Search for the cell housing the specified text and yield its (X, Y) center coordinate. 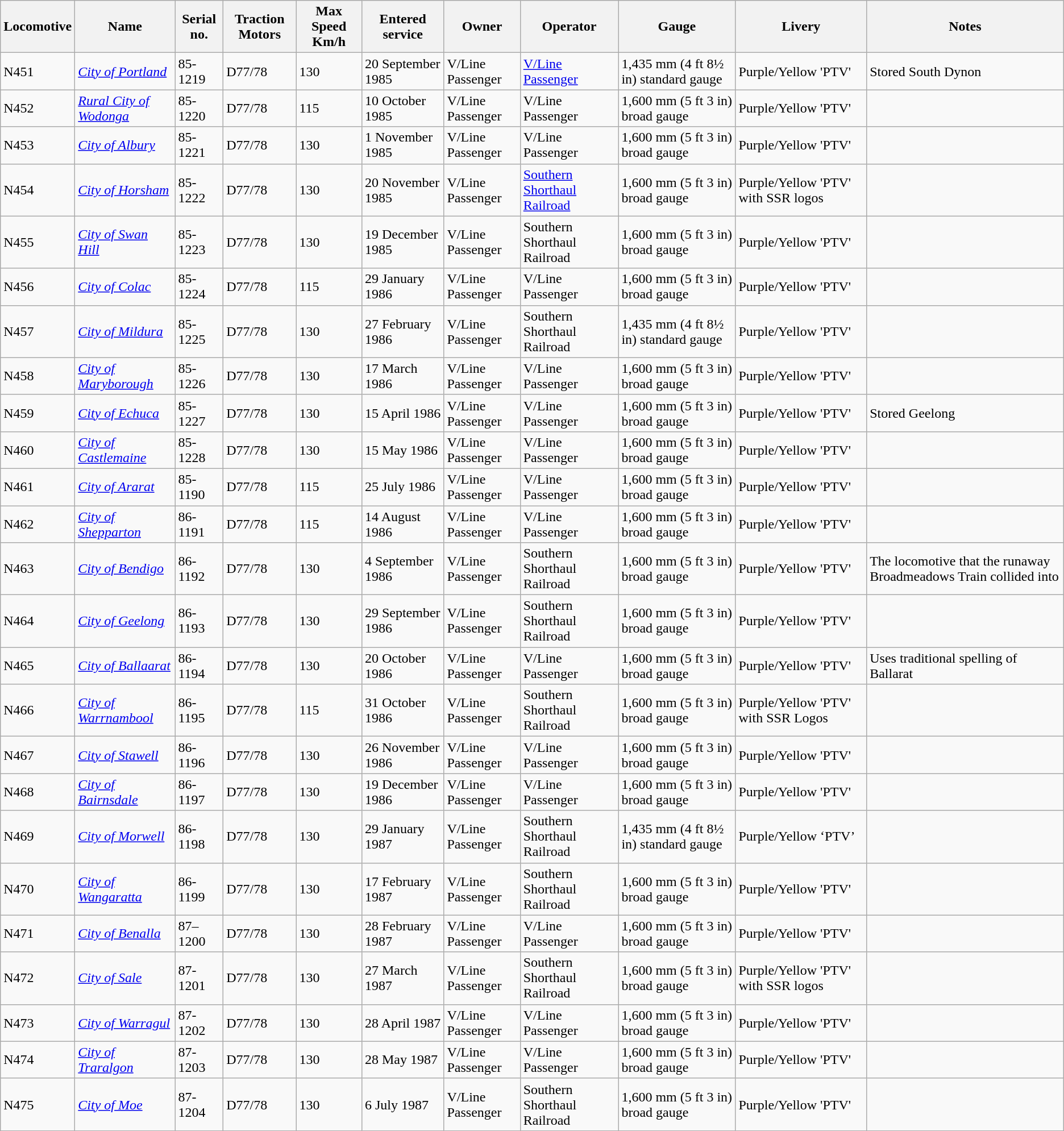
City of Castlemaine (125, 450)
86-1191 (199, 524)
Rural City of Wodonga (125, 108)
City of Bendigo (125, 569)
1 November 1985 (402, 145)
17 February 1987 (402, 889)
15 April 1986 (402, 413)
17 March 1986 (402, 376)
27 February 1986 (402, 331)
Entered service (402, 27)
10 October 1985 (402, 108)
6 July 1987 (402, 1104)
N453 (38, 145)
Max Speed Km/h (329, 27)
City of Geelong (125, 621)
20 September 1985 (402, 72)
City of Wangaratta (125, 889)
85-1190 (199, 487)
N469 (38, 837)
N472 (38, 978)
N464 (38, 621)
29 September 1986 (402, 621)
N455 (38, 242)
Name (125, 27)
85-1228 (199, 450)
Gauge (677, 27)
Serial no. (199, 27)
City of Stawell (125, 755)
14 August 1986 (402, 524)
31 October 1986 (402, 710)
15 May 1986 (402, 450)
86-1199 (199, 889)
City of Benalla (125, 933)
City of Mildura (125, 331)
City of Portland (125, 72)
Notes (965, 27)
N461 (38, 487)
City of Traralgon (125, 1059)
20 October 1986 (402, 666)
29 January 1987 (402, 837)
28 May 1987 (402, 1059)
N463 (38, 569)
N458 (38, 376)
Purple/Yellow ‘PTV’ (801, 837)
N470 (38, 889)
N473 (38, 1023)
N467 (38, 755)
N468 (38, 792)
City of Swan Hill (125, 242)
Stored South Dynon (965, 72)
19 December 1985 (402, 242)
City of Warragul (125, 1023)
27 March 1987 (402, 978)
N475 (38, 1104)
4 September 1986 (402, 569)
87-1203 (199, 1059)
85-1226 (199, 376)
N454 (38, 190)
86-1193 (199, 621)
87–1200 (199, 933)
86-1196 (199, 755)
85-1225 (199, 331)
87-1202 (199, 1023)
28 April 1987 (402, 1023)
Owner (482, 27)
86-1192 (199, 569)
N466 (38, 710)
Operator (570, 27)
N452 (38, 108)
City of Bairnsdale (125, 792)
Uses traditional spelling of Ballarat (965, 666)
20 November 1985 (402, 190)
85-1227 (199, 413)
85-1222 (199, 190)
City of Albury (125, 145)
Locomotive (38, 27)
87-1201 (199, 978)
City of Sale (125, 978)
City of Maryborough (125, 376)
29 January 1986 (402, 286)
19 December 1986 (402, 792)
28 February 1987 (402, 933)
85-1223 (199, 242)
N456 (38, 286)
The locomotive that the runaway Broadmeadows Train collided into (965, 569)
N465 (38, 666)
N451 (38, 72)
City of Colac (125, 286)
City of Horsham (125, 190)
City of Echuca (125, 413)
Traction Motors (260, 27)
N459 (38, 413)
City of Moe (125, 1104)
86-1198 (199, 837)
Stored Geelong (965, 413)
Purple/Yellow 'PTV' with SSR Logos (801, 710)
N471 (38, 933)
85-1224 (199, 286)
City of Shepparton (125, 524)
86-1194 (199, 666)
85-1220 (199, 108)
N460 (38, 450)
85-1221 (199, 145)
85-1219 (199, 72)
26 November 1986 (402, 755)
City of Ballaarat (125, 666)
City of Morwell (125, 837)
N474 (38, 1059)
City of Ararat (125, 487)
City of Warrnambool (125, 710)
87-1204 (199, 1104)
N457 (38, 331)
Livery (801, 27)
86-1195 (199, 710)
86-1197 (199, 792)
N462 (38, 524)
25 July 1986 (402, 487)
